Detect which cell encompasses the target text, then output its (x, y) center coordinate. 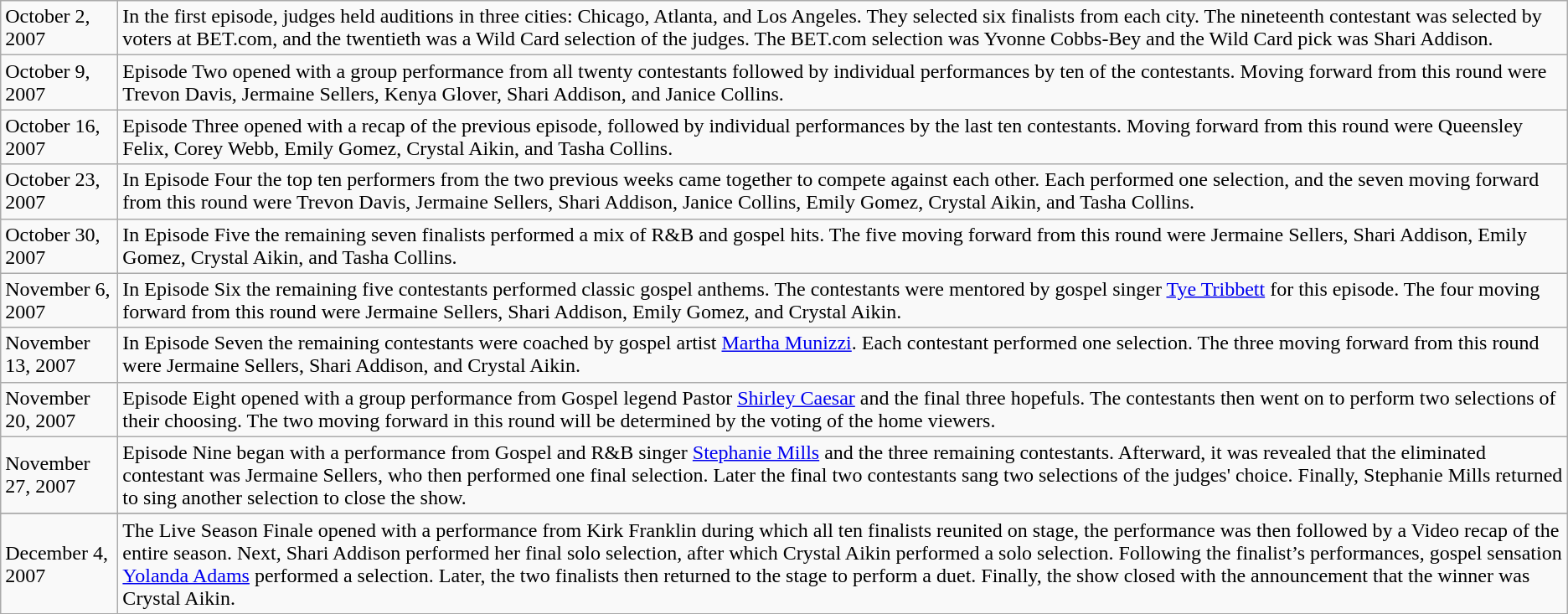
November 20, 2007 (59, 409)
November 13, 2007 (59, 355)
November 27, 2007 (59, 475)
October 16, 2007 (59, 137)
October 9, 2007 (59, 82)
October 2, 2007 (59, 28)
November 6, 2007 (59, 300)
October 30, 2007 (59, 246)
December 4, 2007 (59, 563)
October 23, 2007 (59, 191)
